Output the (X, Y) coordinate of the center of the cell containing the given text.  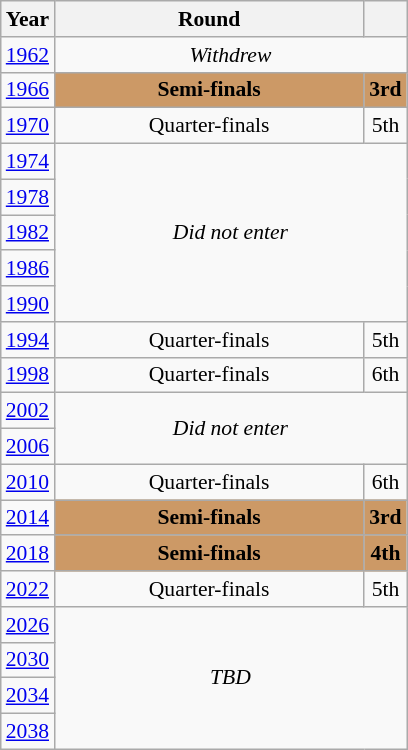
2026 (28, 625)
2034 (28, 696)
1978 (28, 197)
Round (209, 19)
1982 (28, 233)
1962 (28, 55)
1974 (28, 162)
1998 (28, 375)
TBD (230, 678)
2030 (28, 660)
2022 (28, 589)
2038 (28, 732)
1994 (28, 340)
2014 (28, 518)
1966 (28, 90)
2002 (28, 411)
1986 (28, 269)
Withdrew (230, 55)
2006 (28, 447)
2018 (28, 554)
1990 (28, 304)
1970 (28, 126)
2010 (28, 482)
Year (28, 19)
4th (386, 554)
